Return (x, y) of the center of cell containing provided text 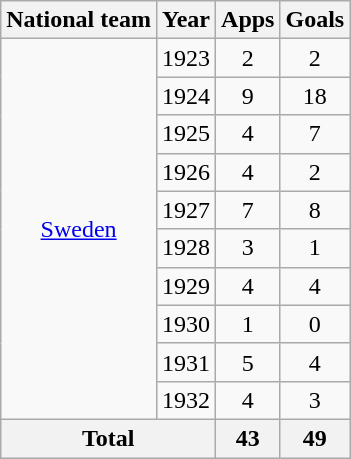
1930 (186, 324)
1925 (186, 134)
1932 (186, 400)
9 (248, 96)
Goals (315, 20)
1923 (186, 58)
Sweden (79, 230)
Total (108, 438)
Year (186, 20)
1931 (186, 362)
5 (248, 362)
43 (248, 438)
1929 (186, 286)
18 (315, 96)
1926 (186, 172)
1924 (186, 96)
Apps (248, 20)
National team (79, 20)
1928 (186, 248)
0 (315, 324)
1927 (186, 210)
8 (315, 210)
49 (315, 438)
